Output the [x, y] coordinate of the center of the cell containing the given text.  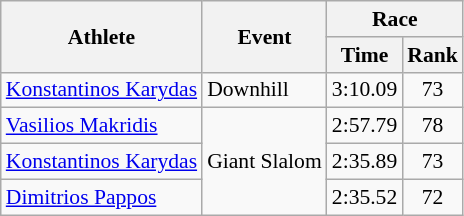
2:35.52 [364, 197]
Dimitrios Pappos [102, 197]
Event [264, 36]
2:57.79 [364, 126]
Giant Slalom [264, 162]
Downhill [264, 90]
Race [395, 19]
Time [364, 55]
Rank [432, 55]
3:10.09 [364, 90]
78 [432, 126]
Athlete [102, 36]
2:35.89 [364, 162]
72 [432, 197]
Vasilios Makridis [102, 126]
